Capture the cell that displays the provided text and extract its (X, Y) central coordinate. 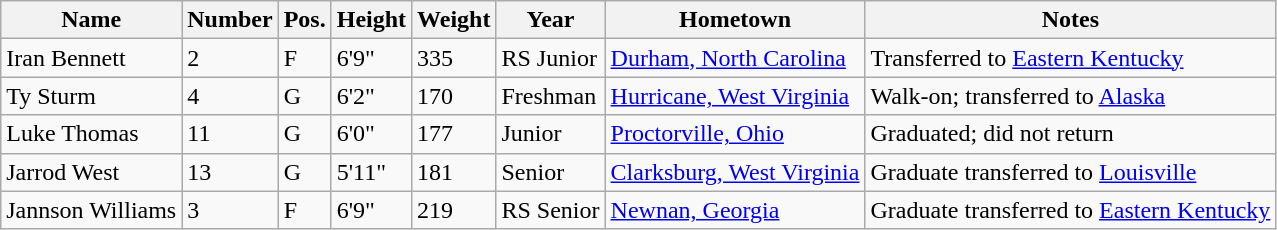
219 (454, 210)
6'2" (371, 96)
Graduate transferred to Louisville (1070, 172)
Pos. (304, 20)
181 (454, 172)
Durham, North Carolina (735, 58)
6'0" (371, 134)
Clarksburg, West Virginia (735, 172)
RS Senior (550, 210)
Iran Bennett (92, 58)
Jarrod West (92, 172)
4 (230, 96)
Transferred to Eastern Kentucky (1070, 58)
Number (230, 20)
Graduated; did not return (1070, 134)
Jannson Williams (92, 210)
Walk-on; transferred to Alaska (1070, 96)
Hurricane, West Virginia (735, 96)
Weight (454, 20)
Notes (1070, 20)
177 (454, 134)
Proctorville, Ohio (735, 134)
Junior (550, 134)
335 (454, 58)
Hometown (735, 20)
Graduate transferred to Eastern Kentucky (1070, 210)
11 (230, 134)
Height (371, 20)
Name (92, 20)
Senior (550, 172)
Newnan, Georgia (735, 210)
Freshman (550, 96)
Luke Thomas (92, 134)
2 (230, 58)
RS Junior (550, 58)
3 (230, 210)
5'11" (371, 172)
170 (454, 96)
Ty Sturm (92, 96)
13 (230, 172)
Year (550, 20)
